From the cell containing the given text, extract its center point as (X, Y) coordinate. 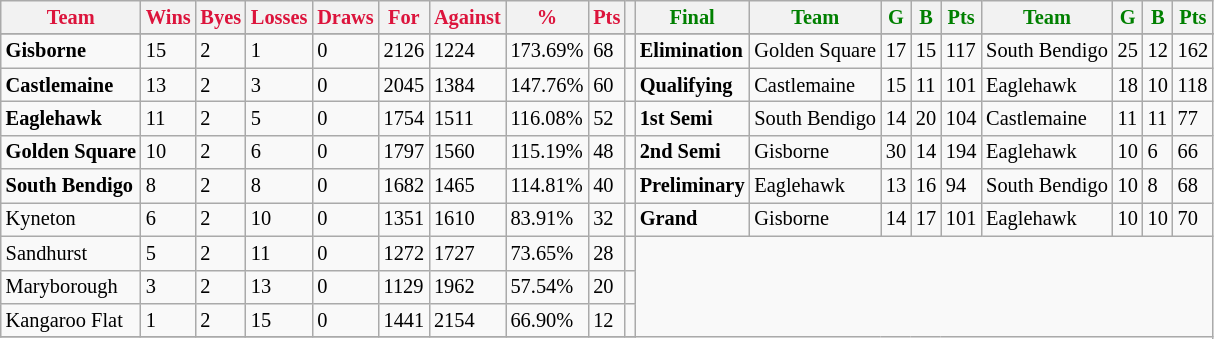
1384 (468, 85)
1682 (404, 186)
Final (692, 17)
48 (606, 152)
Kyneton (71, 219)
52 (606, 118)
1st Semi (692, 118)
Against (468, 17)
94 (961, 186)
1224 (468, 51)
1465 (468, 186)
194 (961, 152)
1441 (404, 320)
Byes (221, 17)
1272 (404, 253)
Wins (168, 17)
2045 (404, 85)
32 (606, 219)
115.19% (548, 152)
2154 (468, 320)
Draws (345, 17)
1754 (404, 118)
16 (926, 186)
60 (606, 85)
Elimination (692, 51)
Grand (692, 219)
1797 (404, 152)
173.69% (548, 51)
70 (1193, 219)
2nd Semi (692, 152)
1560 (468, 152)
1129 (404, 287)
Qualifying (692, 85)
Kangaroo Flat (71, 320)
1351 (404, 219)
73.65% (548, 253)
Maryborough (71, 287)
66.90% (548, 320)
For (404, 17)
2126 (404, 51)
Sandhurst (71, 253)
25 (1128, 51)
% (548, 17)
Losses (279, 17)
117 (961, 51)
83.91% (548, 219)
66 (1193, 152)
118 (1193, 85)
162 (1193, 51)
147.76% (548, 85)
77 (1193, 118)
40 (606, 186)
18 (1128, 85)
1511 (468, 118)
Preliminary (692, 186)
1962 (468, 287)
116.08% (548, 118)
1610 (468, 219)
28 (606, 253)
1727 (468, 253)
30 (896, 152)
104 (961, 118)
57.54% (548, 287)
114.81% (548, 186)
